Extract the (x, y) coordinate from the center of the cell holding the provided text.  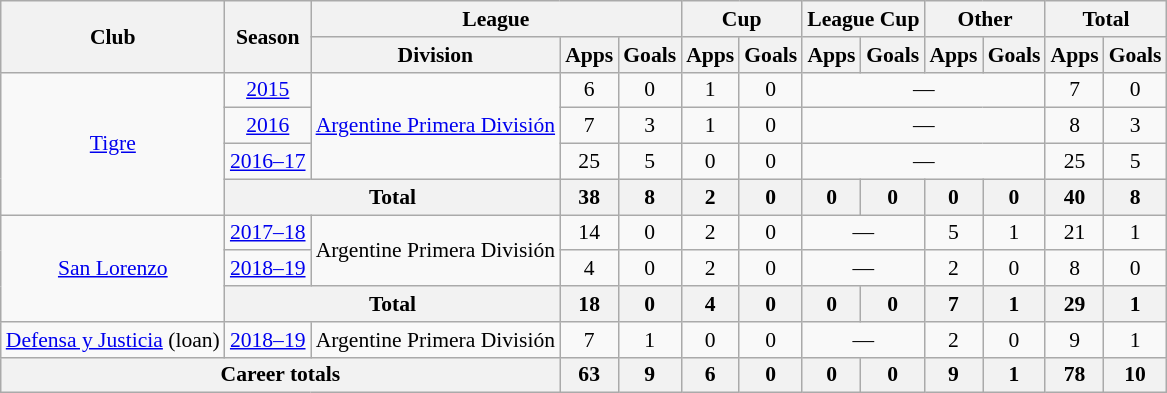
Cup (742, 19)
38 (589, 197)
Defensa y Justicia (loan) (113, 340)
14 (589, 233)
2015 (268, 90)
40 (1074, 197)
League Cup (863, 19)
Career totals (280, 375)
League (496, 19)
2016 (268, 126)
2017–18 (268, 233)
18 (589, 304)
San Lorenzo (113, 268)
Season (268, 36)
Division (436, 55)
2016–17 (268, 162)
Tigre (113, 143)
78 (1074, 375)
Club (113, 36)
10 (1136, 375)
21 (1074, 233)
63 (589, 375)
29 (1074, 304)
Other (984, 19)
